Determine the (x, y) coordinate at the center of the cell enclosing the given text.  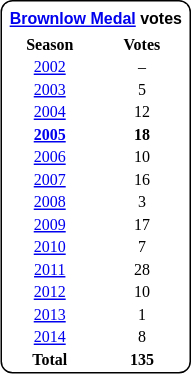
2007 (50, 180)
2011 (50, 270)
7 (142, 247)
16 (142, 180)
8 (142, 337)
Votes (142, 44)
2013 (50, 314)
135 (142, 360)
2003 (50, 90)
1 (142, 314)
2010 (50, 247)
12 (142, 112)
2008 (50, 202)
2012 (50, 292)
2005 (50, 134)
3 (142, 202)
2009 (50, 224)
2006 (50, 157)
Season (50, 44)
2002 (50, 67)
5 (142, 90)
2004 (50, 112)
Brownlow Medal votes (96, 18)
– (142, 67)
2014 (50, 337)
17 (142, 224)
28 (142, 270)
Total (50, 360)
18 (142, 134)
